From the cell containing the given text, extract its center point as [x, y] coordinate. 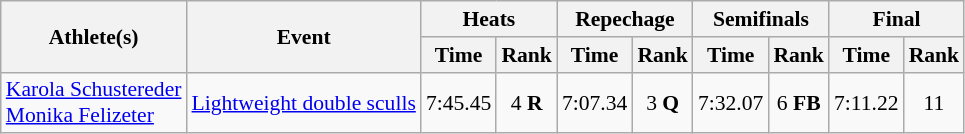
11 [934, 102]
4 R [526, 102]
Final [896, 19]
Semifinals [761, 19]
7:11.22 [866, 102]
6 FB [798, 102]
Event [303, 36]
Heats [489, 19]
7:45.45 [458, 102]
Karola SchusterederMonika Felizeter [94, 102]
Lightweight double sculls [303, 102]
3 Q [662, 102]
7:32.07 [730, 102]
Repechage [625, 19]
7:07.34 [594, 102]
Athlete(s) [94, 36]
